Provide the (X, Y) coordinate of the cell's center where the given text is located.  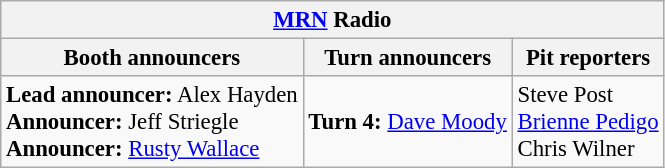
Lead announcer: Alex HaydenAnnouncer: Jeff StriegleAnnouncer: Rusty Wallace (152, 122)
Pit reporters (588, 58)
Booth announcers (152, 58)
Steve PostBrienne PedigoChris Wilner (588, 122)
MRN Radio (332, 20)
Turn 4: Dave Moody (408, 122)
Turn announcers (408, 58)
